Return [X, Y] of the center of cell containing provided text 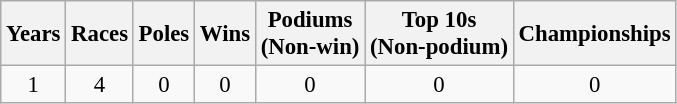
Years [34, 34]
Wins [226, 34]
4 [100, 85]
Championships [594, 34]
Top 10s(Non-podium) [440, 34]
Poles [164, 34]
Races [100, 34]
Podiums(Non-win) [310, 34]
1 [34, 85]
